Find where the given text appears and provide that cell's center as [x, y] coordinate. 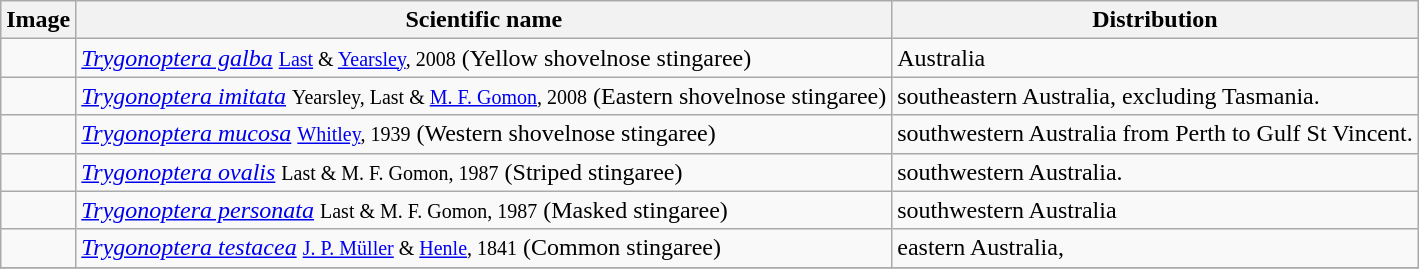
southwestern Australia. [1155, 172]
Trygonoptera personata Last & M. F. Gomon, 1987 (Masked stingaree) [484, 210]
Trygonoptera galba Last & Yearsley, 2008 (Yellow shovelnose stingaree) [484, 58]
Australia [1155, 58]
Trygonoptera ovalis Last & M. F. Gomon, 1987 (Striped stingaree) [484, 172]
southeastern Australia, excluding Tasmania. [1155, 96]
Image [38, 20]
southwestern Australia [1155, 210]
Trygonoptera testacea J. P. Müller & Henle, 1841 (Common stingaree) [484, 248]
Trygonoptera imitata Yearsley, Last & M. F. Gomon, 2008 (Eastern shovelnose stingaree) [484, 96]
Trygonoptera mucosa Whitley, 1939 (Western shovelnose stingaree) [484, 134]
southwestern Australia from Perth to Gulf St Vincent. [1155, 134]
Scientific name [484, 20]
Distribution [1155, 20]
eastern Australia, [1155, 248]
